For the text-containing cell, return its midpoint in (X, Y) coordinate format. 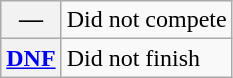
— (31, 20)
Did not compete (146, 20)
Did not finish (146, 58)
DNF (31, 58)
